Output the [x, y] coordinate of the center of the cell containing the given text.  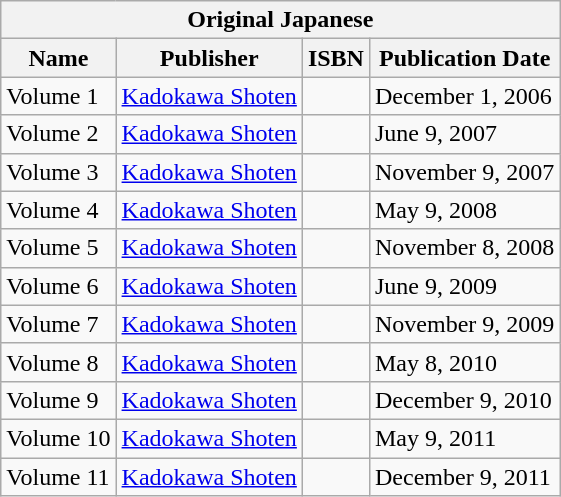
Volume 2 [58, 134]
Volume 10 [58, 438]
Volume 9 [58, 400]
May 9, 2008 [464, 210]
June 9, 2009 [464, 286]
Volume 7 [58, 324]
December 9, 2010 [464, 400]
Volume 4 [58, 210]
May 8, 2010 [464, 362]
Volume 6 [58, 286]
November 9, 2009 [464, 324]
November 9, 2007 [464, 172]
Original Japanese [280, 20]
Volume 1 [58, 96]
Volume 11 [58, 477]
December 1, 2006 [464, 96]
Publication Date [464, 58]
December 9, 2011 [464, 477]
November 8, 2008 [464, 248]
May 9, 2011 [464, 438]
Volume 5 [58, 248]
Volume 3 [58, 172]
Publisher [209, 58]
Name [58, 58]
June 9, 2007 [464, 134]
ISBN [336, 58]
Volume 8 [58, 362]
